From the cell containing the given text, extract its center point as (X, Y) coordinate. 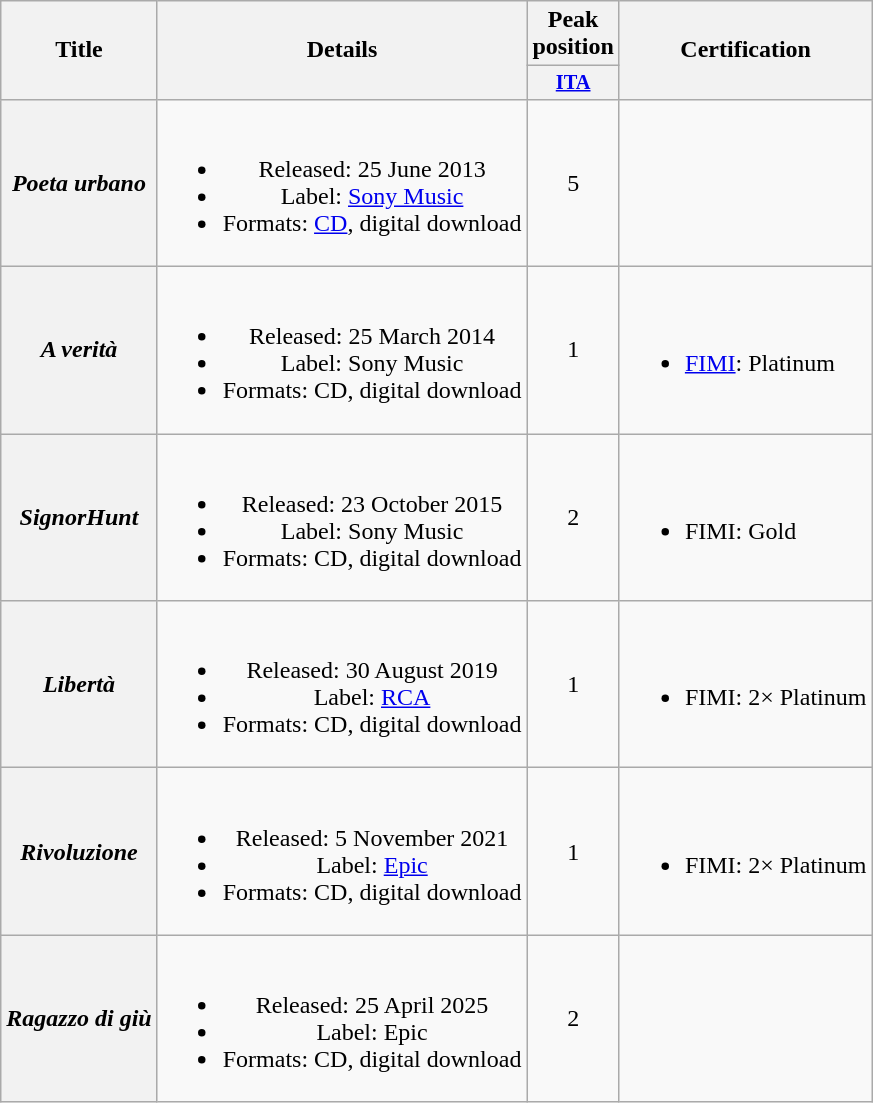
Released: 25 April 2025Label: EpicFormats: CD, digital download (342, 1018)
Released: 23 October 2015Label: Sony MusicFormats: CD, digital download (342, 518)
FIMI: Platinum (746, 350)
Released: 25 March 2014Label: Sony MusicFormats: CD, digital download (342, 350)
Released: 25 June 2013Label: Sony MusicFormats: CD, digital download (342, 182)
Libertà (79, 684)
Poeta urbano (79, 182)
5 (573, 182)
ITA (573, 83)
Certification (746, 50)
Released: 5 November 2021Label: EpicFormats: CD, digital download (342, 852)
Details (342, 50)
SignorHunt (79, 518)
Ragazzo di giù (79, 1018)
FIMI: Gold (746, 518)
Peak position (573, 34)
Title (79, 50)
Rivoluzione (79, 852)
Released: 30 August 2019Label: RCAFormats: CD, digital download (342, 684)
A verità (79, 350)
